Pinpoint the cell where the given text exists, returning its (x, y) midpoint coordinate. 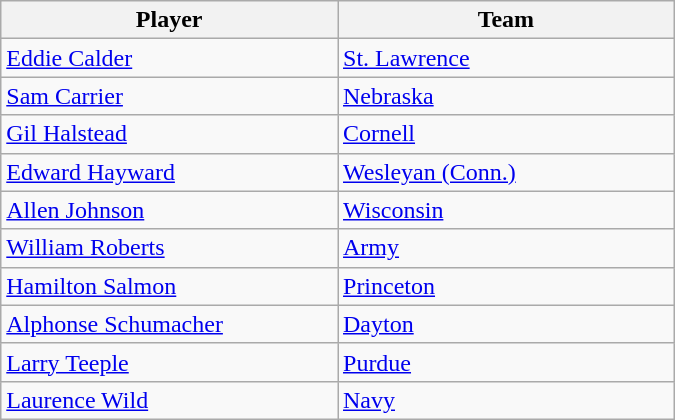
Team (506, 20)
Navy (506, 400)
Hamilton Salmon (170, 286)
Wesleyan (Conn.) (506, 172)
Wisconsin (506, 210)
Nebraska (506, 96)
Cornell (506, 134)
Dayton (506, 324)
Allen Johnson (170, 210)
Alphonse Schumacher (170, 324)
Army (506, 248)
Eddie Calder (170, 58)
Sam Carrier (170, 96)
Edward Hayward (170, 172)
Player (170, 20)
Purdue (506, 362)
Larry Teeple (170, 362)
Laurence Wild (170, 400)
Gil Halstead (170, 134)
Princeton (506, 286)
William Roberts (170, 248)
St. Lawrence (506, 58)
